Find where the given text appears and provide that cell's center as [x, y] coordinate. 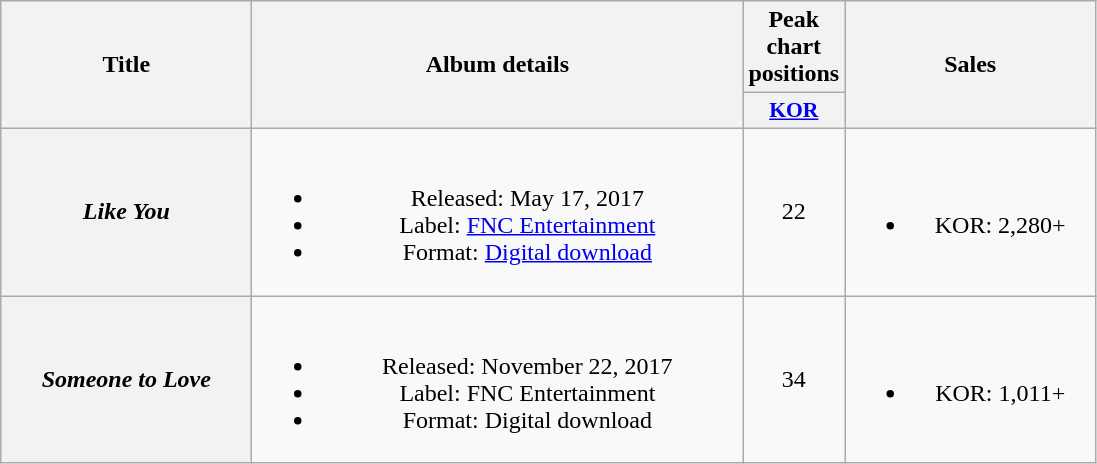
Someone to Love [126, 380]
Peak chart positions [794, 47]
Sales [970, 65]
KOR: 1,011+ [970, 380]
KOR: 2,280+ [970, 212]
Album details [498, 65]
Released: May 17, 2017Label: FNC EntertainmentFormat: Digital download [498, 212]
Like You [126, 212]
34 [794, 380]
KOR [794, 111]
Title [126, 65]
22 [794, 212]
Released: November 22, 2017Label: FNC EntertainmentFormat: Digital download [498, 380]
